Return [x, y] of the center of cell containing provided text 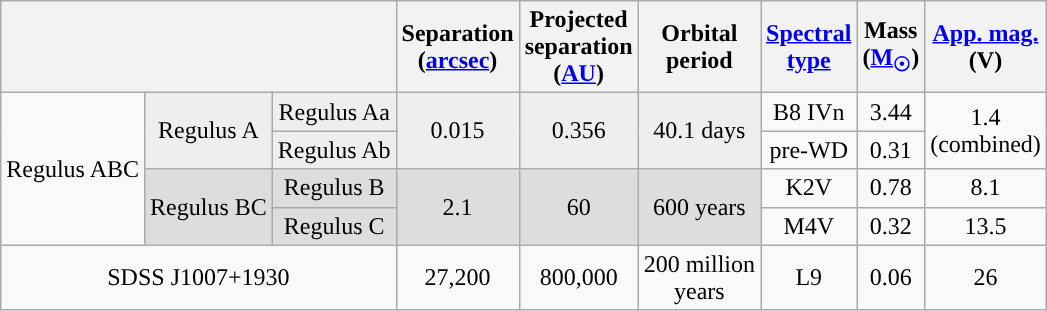
Regulus C [334, 226]
Regulus ABC [73, 169]
0.015 [458, 131]
3.44 [891, 112]
SDSS J1007+1930 [198, 278]
0.78 [891, 188]
Projectedseparation(AU) [578, 47]
Regulus Ab [334, 150]
200 millionyears [699, 278]
0.32 [891, 226]
B8 IVn [809, 112]
L9 [809, 278]
K2V [809, 188]
Regulus BC [209, 207]
600 years [699, 207]
Separation(arcsec) [458, 47]
pre-WD [809, 150]
Regulus A [209, 131]
0.356 [578, 131]
13.5 [986, 226]
2.1 [458, 207]
Regulus Aa [334, 112]
0.31 [891, 150]
Regulus B [334, 188]
8.1 [986, 188]
26 [986, 278]
M4V [809, 226]
27,200 [458, 278]
Spectraltype [809, 47]
40.1 days [699, 131]
App. mag.(V) [986, 47]
800,000 [578, 278]
60 [578, 207]
0.06 [891, 278]
Orbitalperiod [699, 47]
1.4(combined) [986, 131]
Mass(M☉) [891, 47]
